Pinpoint the cell where the given text exists, returning its [x, y] midpoint coordinate. 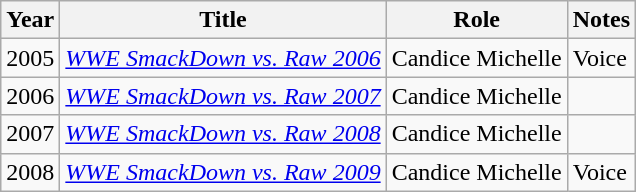
2008 [30, 172]
WWE SmackDown vs. Raw 2008 [223, 134]
2006 [30, 96]
Notes [601, 20]
2007 [30, 134]
Role [476, 20]
Title [223, 20]
WWE SmackDown vs. Raw 2007 [223, 96]
Year [30, 20]
WWE SmackDown vs. Raw 2009 [223, 172]
WWE SmackDown vs. Raw 2006 [223, 58]
2005 [30, 58]
